Capture the cell that displays the provided text and extract its [X, Y] central coordinate. 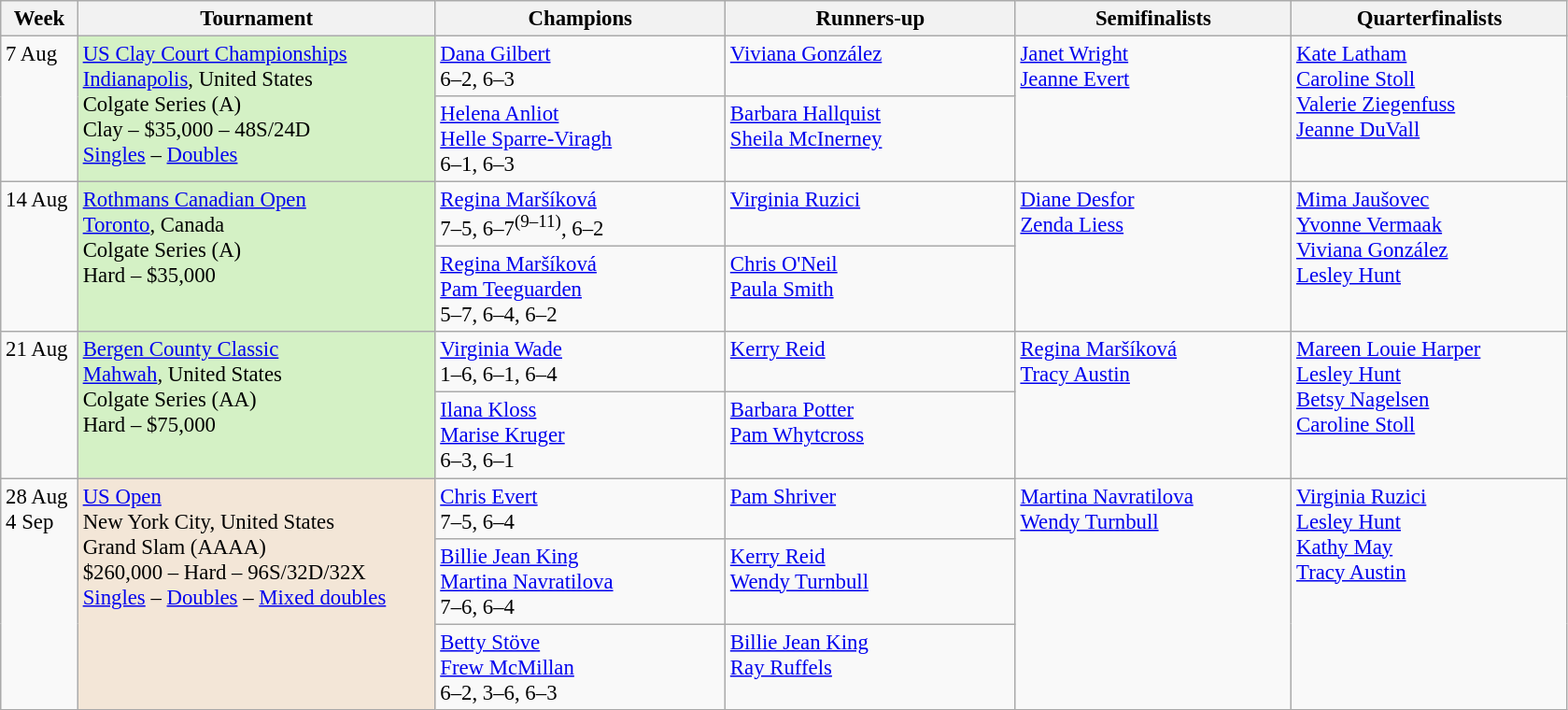
Viviana González [870, 67]
Chris O'Neil Paula Smith [870, 290]
Janet Wright Jeanne Evert [1153, 109]
US Clay Court Championships Indianapolis, United StatesColgate Series (A) Clay – $35,000 – 48S/24D Singles – Doubles [256, 109]
Tournament [256, 19]
Martina Navratilova Wendy Turnbull [1153, 594]
Pam Shriver [870, 508]
Virginia Ruzici [870, 215]
Virginia Wade 1–6, 6–1, 6–4 [581, 362]
Bergen County Classic Mahwah, United StatesColgate Series (AA)Hard – $75,000 [256, 405]
Barbara Hallquist Sheila McInerney [870, 139]
21 Aug [39, 405]
Barbara Potter Pam Whytcross [870, 435]
Helena Anliot Helle Sparre-Viragh 6–1, 6–3 [581, 139]
Regina Maršíková 7–5, 6–7(9–11), 6–2 [581, 215]
Champions [581, 19]
Kate Latham Caroline Stoll Valerie Ziegenfuss Jeanne DuVall [1430, 109]
Billie Jean King Martina Navratilova 7–6, 6–4 [581, 581]
7 Aug [39, 109]
Regina Maršíková Pam Teeguarden 5–7, 6–4, 6–2 [581, 290]
Chris Evert 7–5, 6–4 [581, 508]
Virginia Ruzici Lesley Hunt Kathy May Tracy Austin [1430, 594]
Kerry Reid [870, 362]
Semifinalists [1153, 19]
Billie Jean King Ray Ruffels [870, 667]
Ilana Kloss Marise Kruger 6–3, 6–1 [581, 435]
Dana Gilbert 6–2, 6–3 [581, 67]
28 Aug4 Sep [39, 594]
Regina Maršíková Tracy Austin [1153, 405]
Mareen Louie Harper Lesley Hunt Betsy Nagelsen Caroline Stoll [1430, 405]
14 Aug [39, 258]
Rothmans Canadian Open Toronto, CanadaColgate Series (A)Hard – $35,000 [256, 258]
Quarterfinalists [1430, 19]
Diane Desfor Zenda Liess [1153, 258]
Week [39, 19]
Mima Jaušovec Yvonne Vermaak Viviana González Lesley Hunt [1430, 258]
US Open New York City, United StatesGrand Slam (AAAA)$260,000 – Hard – 96S/32D/32XSingles – Doubles – Mixed doubles [256, 594]
Kerry Reid Wendy Turnbull [870, 581]
Runners-up [870, 19]
Betty Stöve Frew McMillan 6–2, 3–6, 6–3 [581, 667]
